Detect which cell encompasses the target text, then output its [X, Y] center coordinate. 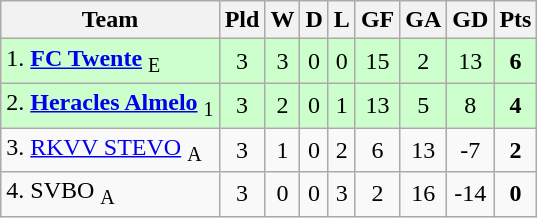
Pld [242, 20]
Pts [516, 20]
3. RKVV STEVO A [110, 150]
5 [424, 105]
4 [516, 105]
8 [470, 105]
L [342, 20]
2. Heracles Almelo 1 [110, 105]
GF [377, 20]
16 [424, 194]
15 [377, 61]
Team [110, 20]
-14 [470, 194]
D [314, 20]
GD [470, 20]
-7 [470, 150]
W [282, 20]
GA [424, 20]
1. FC Twente E [110, 61]
4. SVBO A [110, 194]
